From the cell containing the given text, extract its center point as (x, y) coordinate. 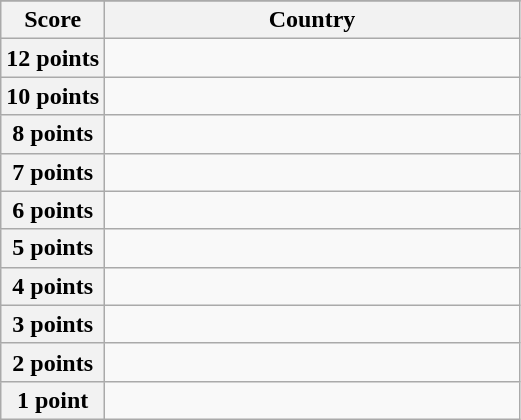
Score (53, 20)
7 points (53, 172)
5 points (53, 248)
2 points (53, 362)
12 points (53, 58)
3 points (53, 324)
10 points (53, 96)
6 points (53, 210)
Country (312, 20)
8 points (53, 134)
1 point (53, 400)
4 points (53, 286)
